Search for the cell housing the specified text and yield its (x, y) center coordinate. 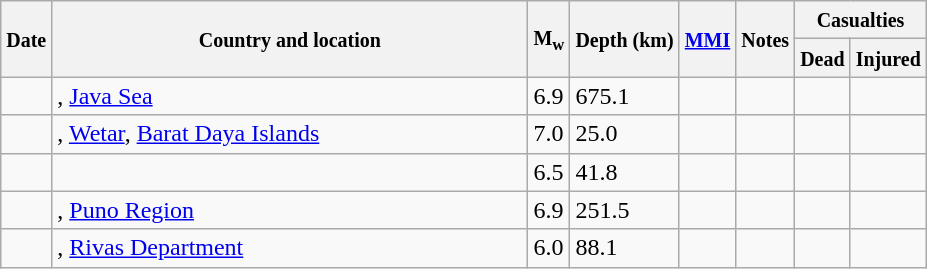
, Rivas Department (290, 248)
Depth (km) (624, 39)
41.8 (624, 172)
Injured (888, 58)
, Wetar, Barat Daya Islands (290, 134)
MMI (708, 39)
Dead (823, 58)
, Java Sea (290, 96)
6.0 (549, 248)
Date (26, 39)
, Puno Region (290, 210)
Country and location (290, 39)
6.5 (549, 172)
Mw (549, 39)
Notes (766, 39)
Casualties (861, 20)
25.0 (624, 134)
88.1 (624, 248)
251.5 (624, 210)
7.0 (549, 134)
675.1 (624, 96)
